Capture the cell that displays the provided text and extract its [x, y] central coordinate. 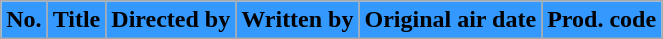
Original air date [450, 20]
Directed by [171, 20]
Written by [298, 20]
Title [76, 20]
Prod. code [602, 20]
No. [24, 20]
